Identify which cell holds the provided text, then report its (x, y) central coordinate. 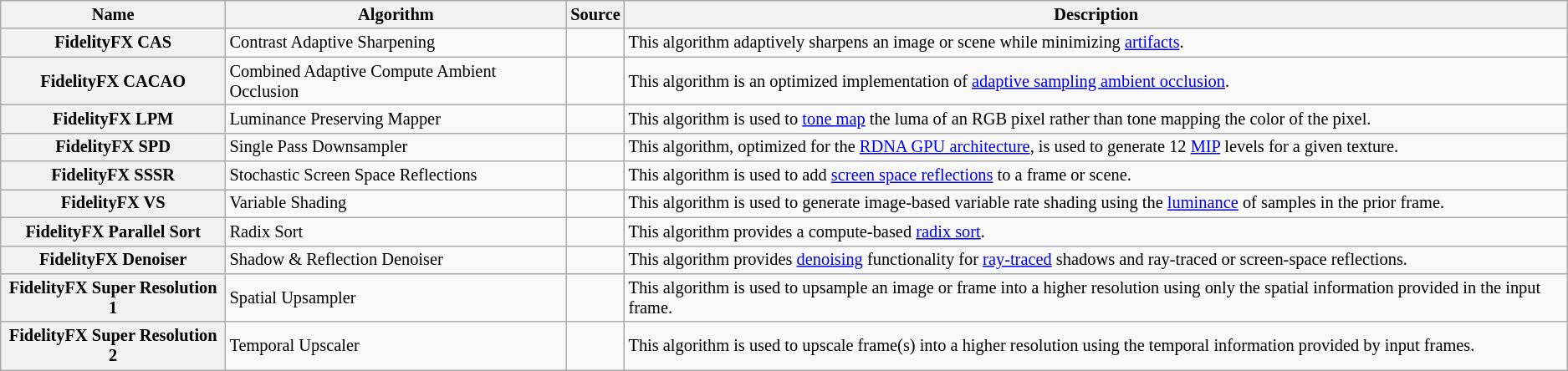
This algorithm is used to upscale frame(s) into a higher resolution using the temporal information provided by input frames. (1096, 346)
This algorithm, optimized for the RDNA GPU architecture, is used to generate 12 MIP levels for a given texture. (1096, 147)
Source (595, 14)
Stochastic Screen Space Reflections (396, 175)
Shadow & Reflection Denoiser (396, 260)
This algorithm adaptively sharpens an image or scene while minimizing artifacts. (1096, 43)
Single Pass Downsampler (396, 147)
Variable Shading (396, 203)
FidelityFX SSSR (114, 175)
This algorithm is an optimized implementation of adaptive sampling ambient occlusion. (1096, 81)
This algorithm is used to upsample an image or frame into a higher resolution using only the spatial information provided in the input frame. (1096, 297)
This algorithm is used to generate image-based variable rate shading using the luminance of samples in the prior frame. (1096, 203)
Radix Sort (396, 231)
Name (114, 14)
Description (1096, 14)
FidelityFX Super Resolution 1 (114, 297)
FidelityFX SPD (114, 147)
FidelityFX VS (114, 203)
This algorithm is used to tone map the luma of an RGB pixel rather than tone mapping the color of the pixel. (1096, 119)
Luminance Preserving Mapper (396, 119)
Contrast Adaptive Sharpening (396, 43)
Combined Adaptive Compute Ambient Occlusion (396, 81)
FidelityFX Parallel Sort (114, 231)
FidelityFX LPM (114, 119)
This algorithm is used to add screen space reflections to a frame or scene. (1096, 175)
This algorithm provides denoising functionality for ray-traced shadows and ray-traced or screen-space reflections. (1096, 260)
FidelityFX CAS (114, 43)
FidelityFX Super Resolution 2 (114, 346)
Spatial Upsampler (396, 297)
Algorithm (396, 14)
This algorithm provides a compute-based radix sort. (1096, 231)
Temporal Upscaler (396, 346)
FidelityFX Denoiser (114, 260)
FidelityFX CACAO (114, 81)
